Search for the cell housing the specified text and yield its [x, y] center coordinate. 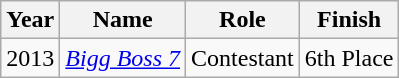
Contestant [243, 58]
Bigg Boss 7 [123, 58]
Year [30, 20]
Finish [349, 20]
2013 [30, 58]
Role [243, 20]
Name [123, 20]
6th Place [349, 58]
